Identify which cell holds the provided text, then report its [x, y] central coordinate. 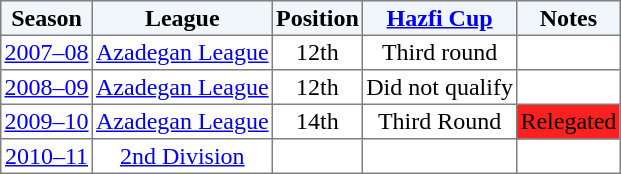
Relegated [568, 121]
Third Round [440, 121]
2009–10 [47, 121]
Third round [440, 52]
2007–08 [47, 52]
Season [47, 18]
2010–11 [47, 156]
Notes [568, 18]
Hazfi Cup [440, 18]
2nd Division [182, 156]
Position [317, 18]
League [182, 18]
2008–09 [47, 87]
Did not qualify [440, 87]
14th [317, 121]
